Determine the (x, y) coordinate at the center of the cell enclosing the given text.  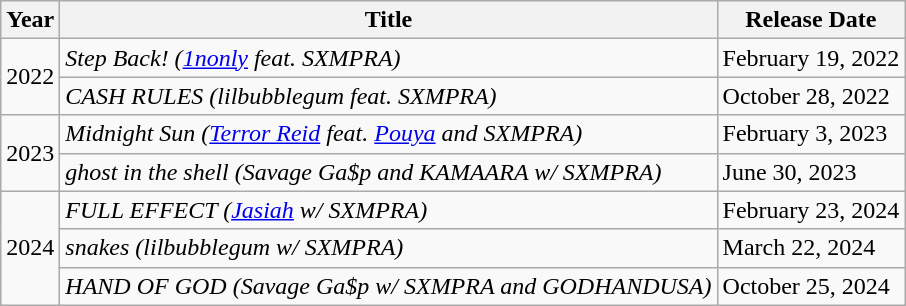
March 22, 2024 (811, 248)
ghost in the shell (Savage Ga$p and KAMAARA w/ SXMPRA) (388, 172)
February 3, 2023 (811, 134)
October 28, 2022 (811, 96)
June 30, 2023 (811, 172)
Release Date (811, 20)
FULL EFFECT (Jasiah w/ SXMPRA) (388, 210)
snakes (lilbubblegum w/ SXMPRA) (388, 248)
Title (388, 20)
2023 (30, 153)
HAND OF GOD (Savage Ga$p w/ SXMPRA and GODHANDUSA) (388, 286)
Year (30, 20)
CASH RULES (lilbubblegum feat. SXMPRA) (388, 96)
October 25, 2024 (811, 286)
Midnight Sun (Terror Reid feat. Pouya and SXMPRA) (388, 134)
Step Back! (1nonly feat. SXMPRA) (388, 58)
February 23, 2024 (811, 210)
February 19, 2022 (811, 58)
2024 (30, 248)
2022 (30, 77)
